Extract the [x, y] coordinate from the center of the cell holding the provided text.  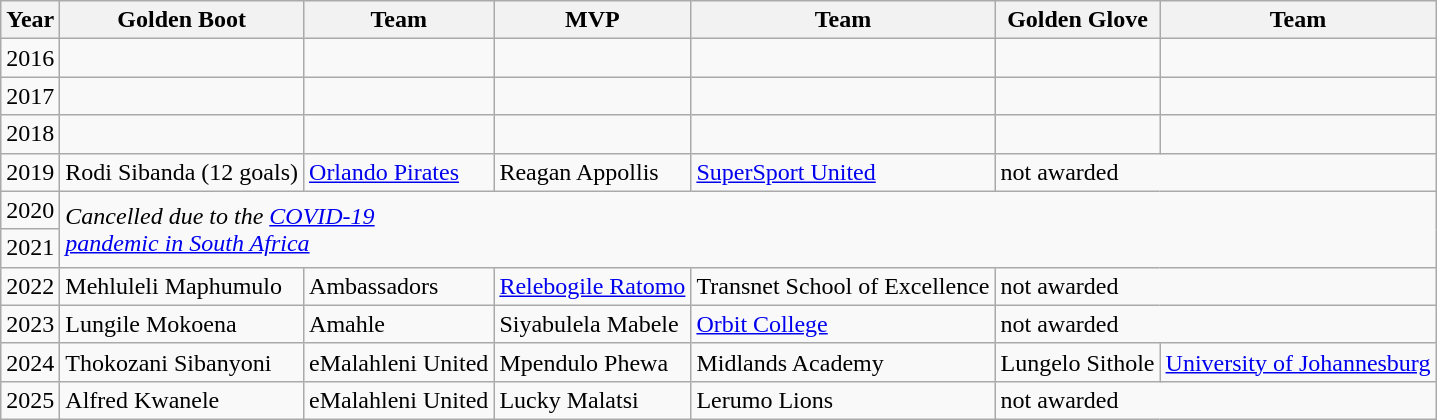
2024 [30, 362]
Siyabulela Mabele [592, 324]
Lungile Mokoena [182, 324]
2016 [30, 58]
Rodi Sibanda (12 goals) [182, 172]
Amahle [399, 324]
2022 [30, 286]
Golden Boot [182, 20]
University of Johannesburg [1298, 362]
2025 [30, 400]
Golden Glove [1078, 20]
2018 [30, 134]
Midlands Academy [843, 362]
2021 [30, 248]
Lucky Malatsi [592, 400]
MVP [592, 20]
Thokozani Sibanyoni [182, 362]
Lungelo Sithole [1078, 362]
Cancelled due to the COVID-19pandemic in South Africa [748, 229]
Transnet School of Excellence [843, 286]
Lerumo Lions [843, 400]
Relebogile Ratomo [592, 286]
Year [30, 20]
2019 [30, 172]
2020 [30, 210]
2017 [30, 96]
Mehluleli Maphumulo [182, 286]
Orbit College [843, 324]
Mpendulo Phewa [592, 362]
Orlando Pirates [399, 172]
Reagan Appollis [592, 172]
SuperSport United [843, 172]
Ambassadors [399, 286]
2023 [30, 324]
Alfred Kwanele [182, 400]
